Determine the [x, y] coordinate at the center of the cell enclosing the given text.  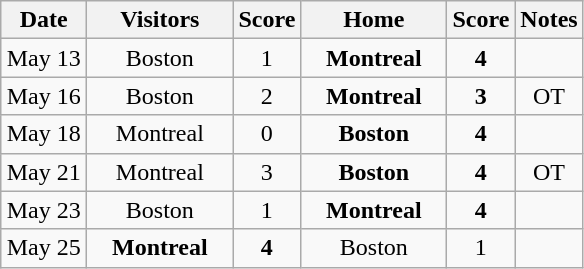
Home [374, 20]
May 16 [44, 96]
0 [267, 134]
May 13 [44, 58]
May 18 [44, 134]
Date [44, 20]
Visitors [160, 20]
May 21 [44, 172]
Notes [549, 20]
May 25 [44, 248]
2 [267, 96]
May 23 [44, 210]
